Output the [X, Y] coordinate of the center of the cell containing the given text.  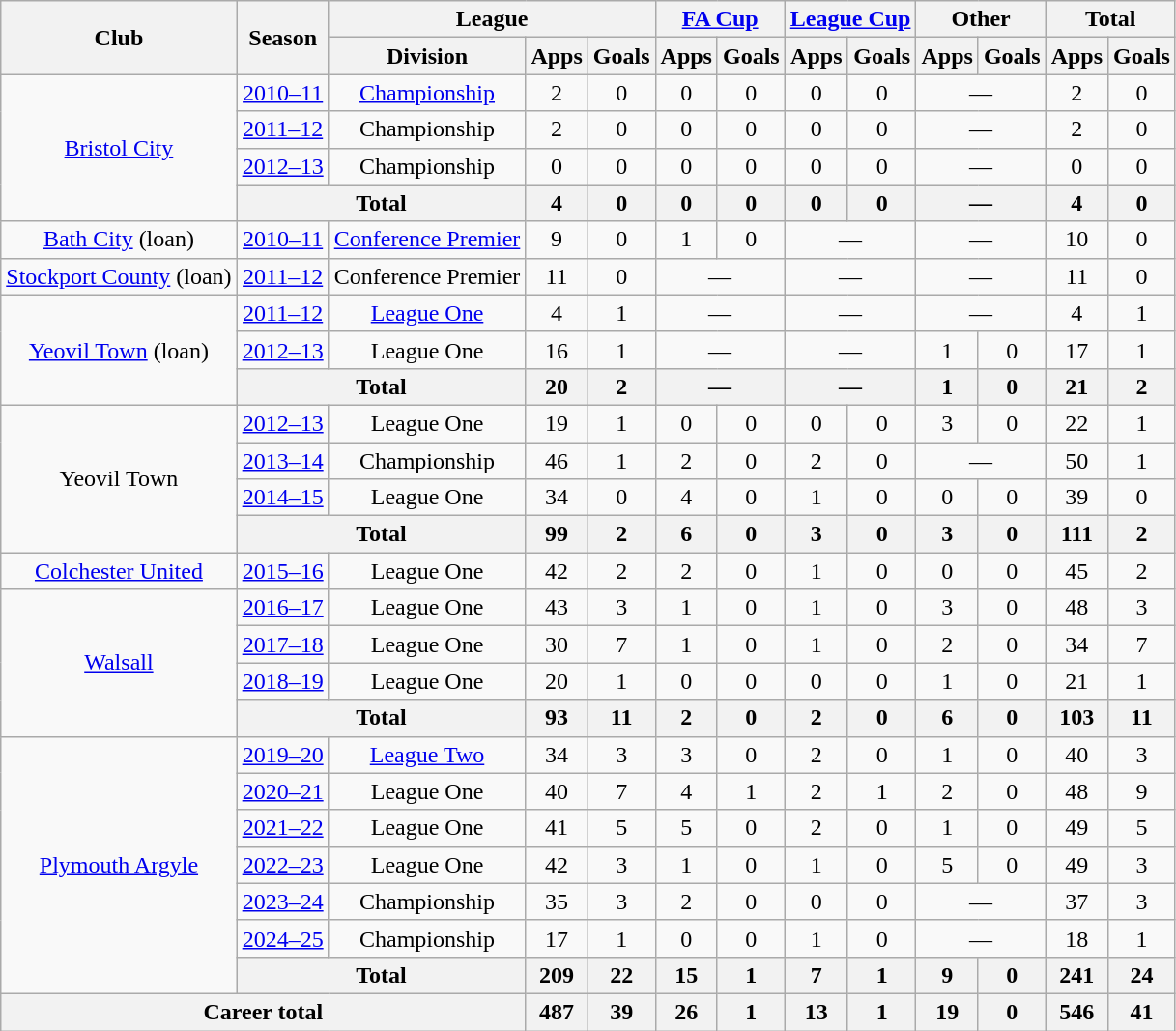
2024–25 [282, 938]
2021–22 [282, 828]
37 [1076, 902]
League Two [427, 755]
Season [282, 38]
Division [427, 56]
2015–16 [282, 571]
15 [686, 975]
26 [686, 1012]
2020–21 [282, 791]
93 [557, 718]
Walsall [119, 663]
111 [1076, 534]
30 [557, 644]
League Cup [850, 19]
50 [1076, 461]
Yeovil Town [119, 478]
2018–19 [282, 681]
18 [1076, 938]
Plymouth Argyle [119, 865]
Bristol City [119, 148]
Career total [263, 1012]
209 [557, 975]
FA Cup [720, 19]
2013–14 [282, 461]
Bath City (loan) [119, 240]
2017–18 [282, 644]
241 [1076, 975]
35 [557, 902]
99 [557, 534]
24 [1142, 975]
546 [1076, 1012]
16 [557, 350]
Club [119, 38]
2016–17 [282, 608]
487 [557, 1012]
46 [557, 461]
Colchester United [119, 571]
2014–15 [282, 498]
45 [1076, 571]
2022–23 [282, 865]
League [492, 19]
13 [816, 1012]
2019–20 [282, 755]
10 [1076, 240]
Stockport County (loan) [119, 276]
Yeovil Town (loan) [119, 350]
103 [1076, 718]
Other [981, 19]
43 [557, 608]
2023–24 [282, 902]
